Detect which cell encompasses the target text, then output its (x, y) center coordinate. 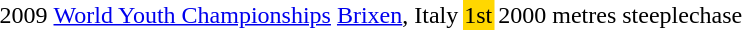
World Youth Championships (192, 15)
1st (478, 15)
Brixen, Italy (397, 15)
